For the text-containing cell, return its midpoint in (x, y) coordinate format. 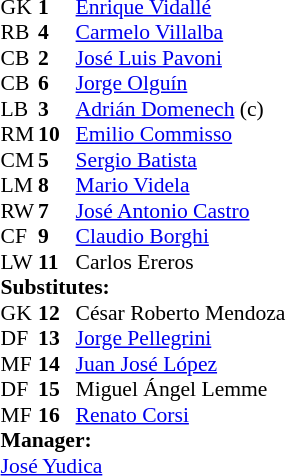
6 (57, 83)
Jorge Pellegrini (181, 339)
Claudio Borghi (181, 237)
15 (57, 389)
12 (57, 313)
César Roberto Mendoza (181, 313)
Miguel Ángel Lemme (181, 389)
Mario Videla (181, 185)
Carlos Ereros (181, 262)
LW (20, 262)
LB (20, 109)
RM (20, 135)
3 (57, 109)
Sergio Batista (181, 160)
Substitutes: (144, 287)
José Luis Pavoni (181, 58)
Manager: (144, 441)
16 (57, 415)
2 (57, 58)
13 (57, 339)
Adrián Domenech (c) (181, 109)
7 (57, 211)
4 (57, 33)
Emilio Commisso (181, 135)
Juan José López (181, 364)
Renato Corsi (181, 415)
GK (20, 313)
8 (57, 185)
Carmelo Villalba (181, 33)
José Antonio Castro (181, 211)
10 (57, 135)
Jorge Olguín (181, 83)
9 (57, 237)
5 (57, 160)
11 (57, 262)
RB (20, 33)
RW (20, 211)
14 (57, 364)
CM (20, 160)
LM (20, 185)
CF (20, 237)
